Pinpoint the cell where the given text exists, returning its [X, Y] midpoint coordinate. 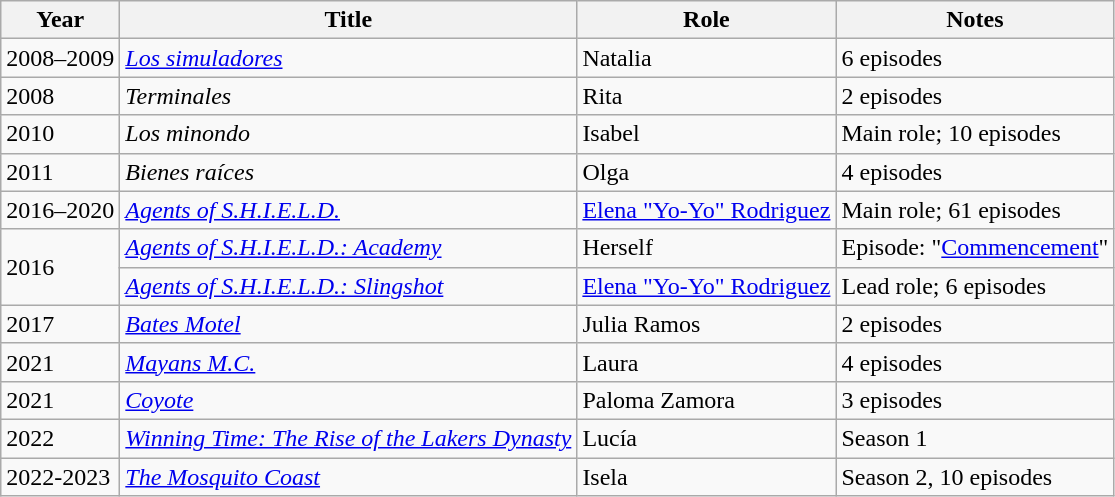
Agents of S.H.I.E.L.D.: Academy [348, 248]
2017 [60, 324]
Laura [706, 362]
2022 [60, 438]
Notes [975, 20]
Paloma Zamora [706, 400]
2022-2023 [60, 477]
Mayans M.C. [348, 362]
Bienes raíces [348, 172]
Main role; 61 episodes [975, 210]
2016 [60, 267]
Episode: "Commencement" [975, 248]
Season 1 [975, 438]
Role [706, 20]
Coyote [348, 400]
Year [60, 20]
2011 [60, 172]
Herself [706, 248]
3 episodes [975, 400]
Agents of S.H.I.E.L.D.: Slingshot [348, 286]
Bates Motel [348, 324]
Lucía [706, 438]
Isela [706, 477]
Los simuladores [348, 58]
2008 [60, 96]
Main role; 10 episodes [975, 134]
Natalia [706, 58]
The Mosquito Coast [348, 477]
Julia Ramos [706, 324]
Isabel [706, 134]
Rita [706, 96]
2016–2020 [60, 210]
6 episodes [975, 58]
2010 [60, 134]
Terminales [348, 96]
Winning Time: The Rise of the Lakers Dynasty [348, 438]
2008–2009 [60, 58]
Title [348, 20]
Agents of S.H.I.E.L.D. [348, 210]
Lead role; 6 episodes [975, 286]
Los minondo [348, 134]
Season 2, 10 episodes [975, 477]
Olga [706, 172]
